Provide the [x, y] coordinate of the cell's center where the given text is located.  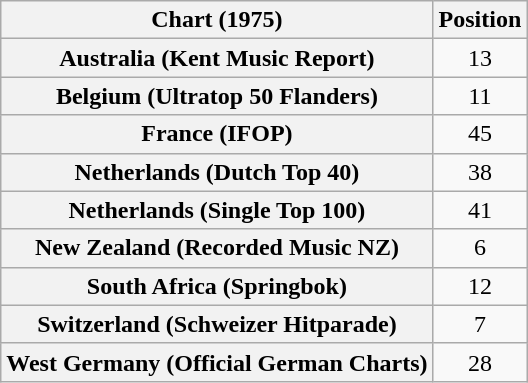
Chart (1975) [217, 20]
South Africa (Springbok) [217, 286]
Switzerland (Schweizer Hitparade) [217, 324]
West Germany (Official German Charts) [217, 362]
12 [480, 286]
6 [480, 248]
41 [480, 210]
28 [480, 362]
Australia (Kent Music Report) [217, 58]
11 [480, 96]
38 [480, 172]
Netherlands (Single Top 100) [217, 210]
France (IFOP) [217, 134]
Position [480, 20]
Belgium (Ultratop 50 Flanders) [217, 96]
New Zealand (Recorded Music NZ) [217, 248]
7 [480, 324]
Netherlands (Dutch Top 40) [217, 172]
13 [480, 58]
45 [480, 134]
